Pinpoint the cell where the given text exists, returning its (x, y) midpoint coordinate. 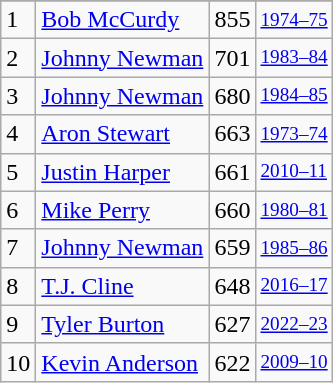
1973–74 (294, 134)
659 (232, 248)
701 (232, 58)
9 (18, 324)
4 (18, 134)
1 (18, 20)
Bob McCurdy (122, 20)
622 (232, 362)
7 (18, 248)
1985–86 (294, 248)
5 (18, 172)
2022–23 (294, 324)
661 (232, 172)
660 (232, 210)
T.J. Cline (122, 286)
Aron Stewart (122, 134)
8 (18, 286)
627 (232, 324)
648 (232, 286)
2016–17 (294, 286)
3 (18, 96)
2010–11 (294, 172)
2009–10 (294, 362)
Justin Harper (122, 172)
1974–75 (294, 20)
1980–81 (294, 210)
6 (18, 210)
663 (232, 134)
1983–84 (294, 58)
1984–85 (294, 96)
855 (232, 20)
Kevin Anderson (122, 362)
10 (18, 362)
680 (232, 96)
Tyler Burton (122, 324)
2 (18, 58)
Mike Perry (122, 210)
